Return [X, Y] of the center of cell containing provided text 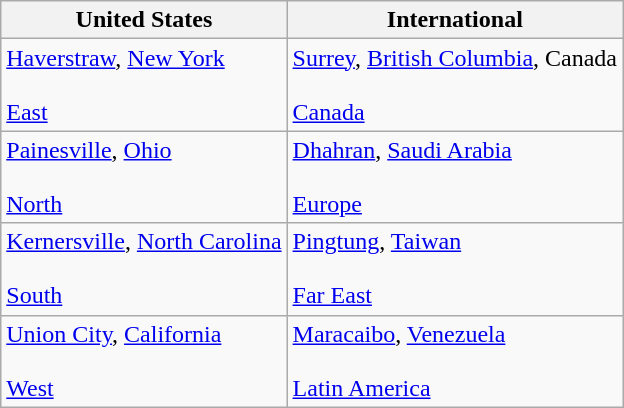
Haverstraw, New YorkEast [144, 85]
Painesville, OhioNorth [144, 177]
Maracaibo, Venezuela Latin America [454, 361]
Pingtung, TaiwanFar East [454, 269]
International [454, 20]
Dhahran, Saudi ArabiaEurope [454, 177]
United States [144, 20]
Surrey, British Columbia, CanadaCanada [454, 85]
Union City, CaliforniaWest [144, 361]
Kernersville, North CarolinaSouth [144, 269]
